Find where the given text appears and provide that cell's center as (x, y) coordinate. 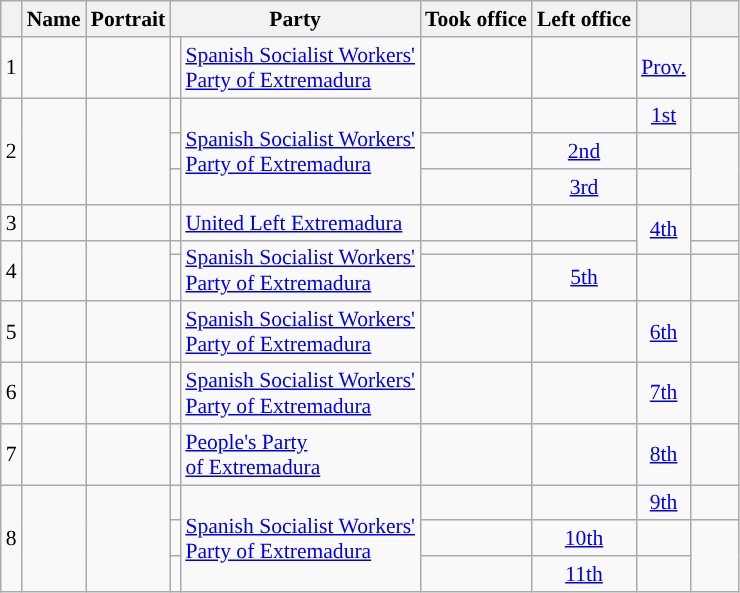
Prov. (664, 68)
8th (664, 454)
10th (584, 539)
Left office (584, 19)
5 (12, 332)
4 (12, 270)
People's Partyof Extremadura (300, 454)
8 (12, 538)
11th (584, 574)
United Left Extremadura (300, 223)
Party (295, 19)
Portrait (128, 19)
3 (12, 223)
7 (12, 454)
5th (584, 278)
7th (664, 394)
3rd (584, 187)
1st (664, 116)
1 (12, 68)
Took office (476, 19)
2nd (584, 152)
9th (664, 503)
2 (12, 152)
6th (664, 332)
6 (12, 394)
Name (54, 19)
4th (664, 230)
